Search for the cell housing the specified text and yield its [x, y] center coordinate. 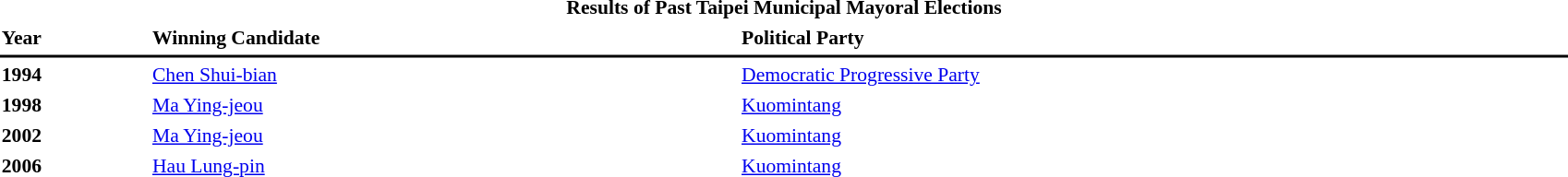
Winning Candidate [443, 38]
Year [74, 38]
1998 [74, 105]
2002 [74, 136]
1994 [74, 75]
Democratic Progressive Party [1154, 75]
Political Party [1154, 38]
Chen Shui-bian [443, 75]
